Return the (x, y) coordinate for the center point of the cell that contains the specified text.  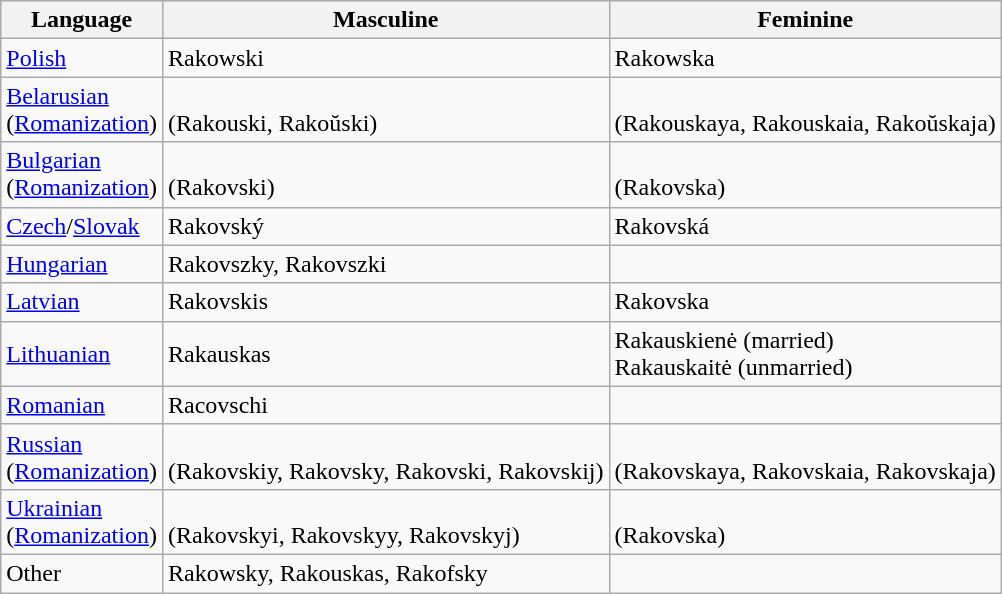
Masculine (386, 20)
Lithuanian (82, 354)
Rakovska (805, 302)
Other (82, 573)
Hungarian (82, 264)
Language (82, 20)
Rakowsky, Rakouskas, Rakofsky (386, 573)
Rakovský (386, 226)
Belarusian (Romanization) (82, 110)
Rakowski (386, 58)
Bulgarian (Romanization) (82, 174)
Rakauskas (386, 354)
(Rakovskiy, Rakovsky, Rakovski, Rakovskij) (386, 456)
Russian (Romanization) (82, 456)
Feminine (805, 20)
Czech/Slovak (82, 226)
(Rakovskyi, Rakovskyy, Rakovskyj) (386, 522)
Romanian (82, 405)
(Rakovskaya, Rakovskaia, Rakovskaja) (805, 456)
Rakovskis (386, 302)
(Rakouskaya, Rakouskaia, Rakoŭskaja) (805, 110)
Polish (82, 58)
Latvian (82, 302)
Racovschi (386, 405)
Ukrainian (Romanization) (82, 522)
Rakauskienė (married) Rakauskaitė (unmarried) (805, 354)
(Rakovski) (386, 174)
(Rakouski, Rakoŭski) (386, 110)
Rakovszky, Rakovszki (386, 264)
Rakowska (805, 58)
Rakovská (805, 226)
